Scan for the cell matching the given text and deliver its [X, Y] coordinate at center. 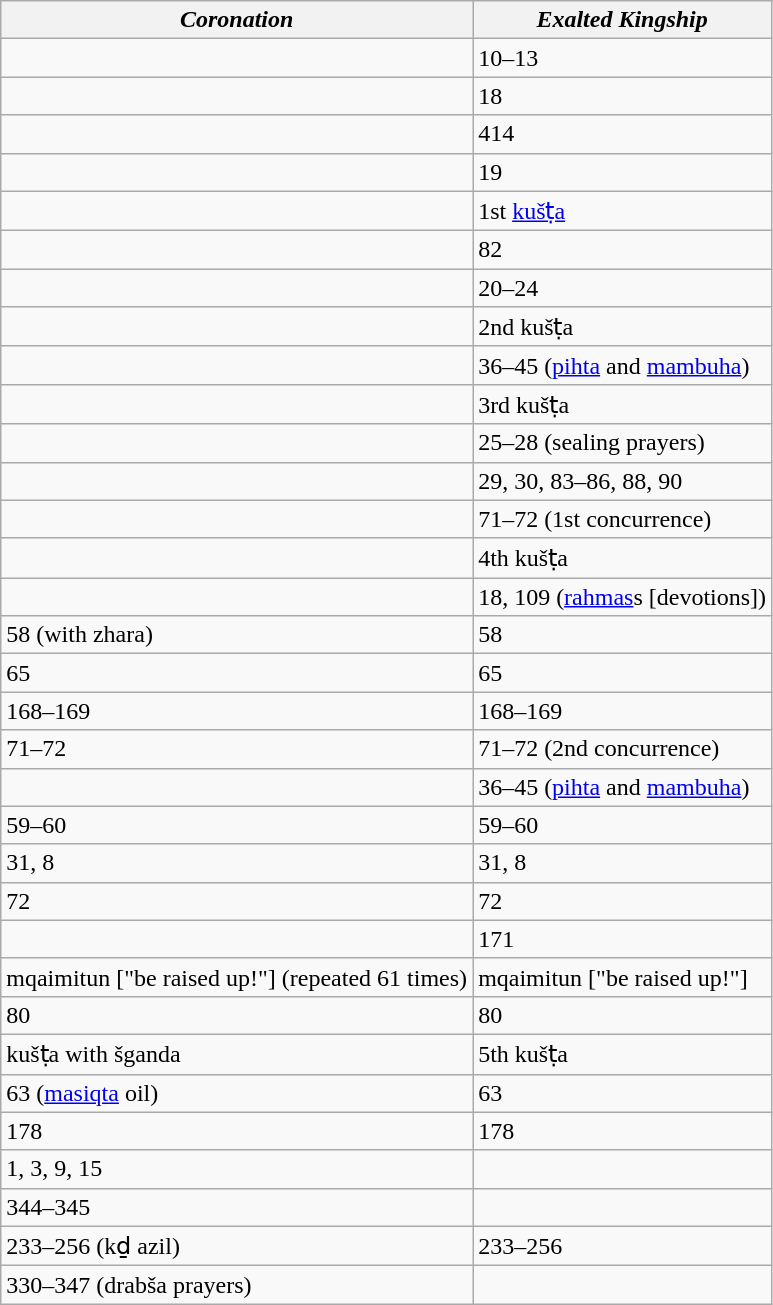
63 [622, 1093]
18 [622, 96]
19 [622, 172]
18, 109 (rahmass [devotions]) [622, 597]
29, 30, 83–86, 88, 90 [622, 481]
4th kušṭa [622, 558]
mqaimitun ["be raised up!"] (repeated 61 times) [237, 977]
58 (with zhara) [237, 635]
344–345 [237, 1207]
kušṭa with šganda [237, 1054]
mqaimitun ["be raised up!"] [622, 977]
63 (masiqta oil) [237, 1093]
71–72 (1st concurrence) [622, 519]
71–72 (2nd concurrence) [622, 749]
171 [622, 939]
71–72 [237, 749]
5th kušṭa [622, 1054]
25–28 (sealing prayers) [622, 443]
233–256 [622, 1246]
1, 3, 9, 15 [237, 1169]
Exalted Kingship [622, 20]
2nd kušṭa [622, 327]
330–347 (drabša prayers) [237, 1285]
10–13 [622, 58]
58 [622, 635]
20–24 [622, 288]
3rd kušṭa [622, 404]
414 [622, 134]
1st kušṭa [622, 211]
Coronation [237, 20]
233–256 (kḏ azil) [237, 1246]
82 [622, 250]
